From the cell containing the given text, extract its center point as [X, Y] coordinate. 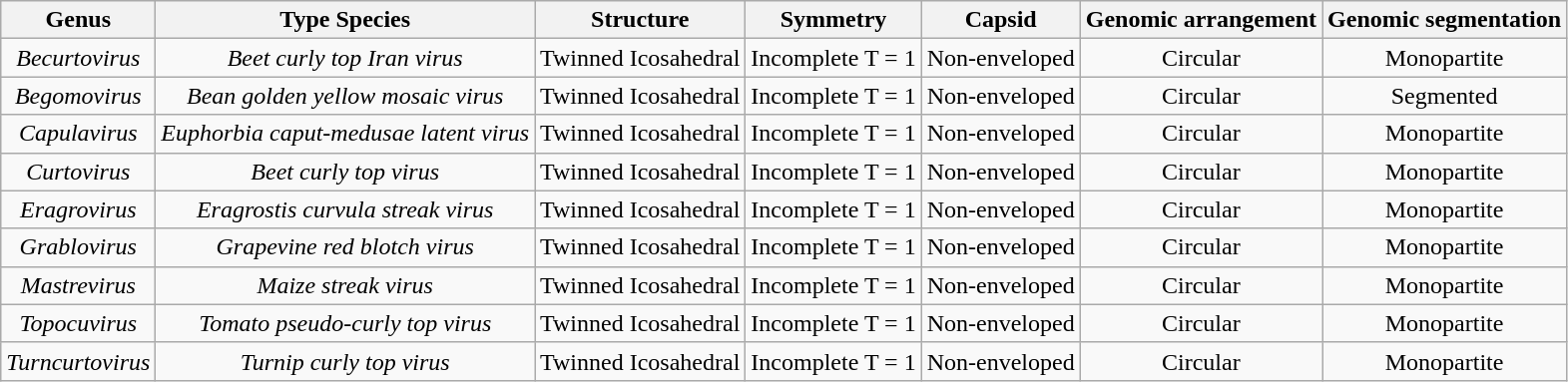
Eragrostis curvula streak virus [345, 209]
Genomic segmentation [1445, 20]
Genus [78, 20]
Capsid [1000, 20]
Symmetry [833, 20]
Structure [641, 20]
Genomic arrangement [1201, 20]
Begomovirus [78, 96]
Beet curly top virus [345, 172]
Eragrovirus [78, 209]
Grablovirus [78, 247]
Topocuvirus [78, 323]
Maize streak virus [345, 285]
Segmented [1445, 96]
Turnip curly top virus [345, 361]
Beet curly top Iran virus [345, 58]
Turncurtovirus [78, 361]
Mastrevirus [78, 285]
Grapevine red blotch virus [345, 247]
Capulavirus [78, 134]
Type Species [345, 20]
Tomato pseudo-curly top virus [345, 323]
Euphorbia caput-medusae latent virus [345, 134]
Becurtovirus [78, 58]
Bean golden yellow mosaic virus [345, 96]
Curtovirus [78, 172]
